Return the (X, Y) coordinate for the center point of the cell that contains the specified text.  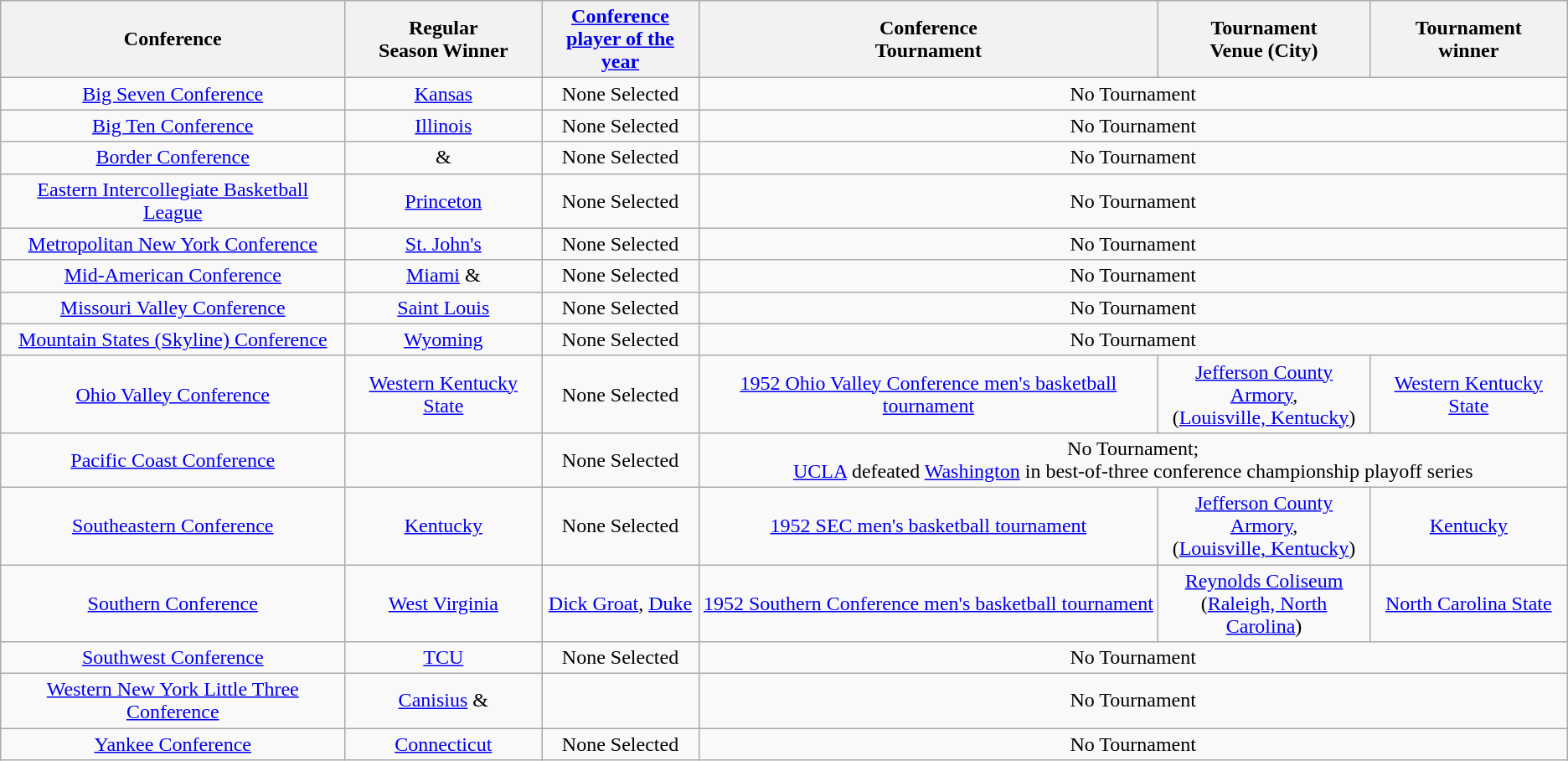
North Carolina State (1468, 603)
Princeton (444, 201)
Conference Tournament (928, 39)
Southern Conference (173, 603)
Illinois (444, 126)
Reynolds Coliseum(Raleigh, North Carolina) (1265, 603)
West Virginia (444, 603)
Eastern Intercollegiate Basketball League (173, 201)
Big Seven Conference (173, 94)
1952 Ohio Valley Conference men's basketball tournament (928, 394)
Ohio Valley Conference (173, 394)
Saint Louis (444, 308)
Southwest Conference (173, 658)
Dick Groat, Duke (620, 603)
Conference player of the year (620, 39)
Tournament winner (1468, 39)
Tournament Venue (City) (1265, 39)
Miami & (444, 276)
Mountain States (Skyline) Conference (173, 339)
& (444, 158)
Regular Season Winner (444, 39)
Kansas (444, 94)
Connecticut (444, 744)
Big Ten Conference (173, 126)
No Tournament;UCLA defeated Washington in best-of-three conference championship playoff series (1132, 459)
Canisius & (444, 701)
1952 SEC men's basketball tournament (928, 525)
Western New York Little Three Conference (173, 701)
TCU (444, 658)
Mid-American Conference (173, 276)
Metropolitan New York Conference (173, 244)
St. John's (444, 244)
Missouri Valley Conference (173, 308)
Pacific Coast Conference (173, 459)
Yankee Conference (173, 744)
Border Conference (173, 158)
Southeastern Conference (173, 525)
Wyoming (444, 339)
Conference (173, 39)
1952 Southern Conference men's basketball tournament (928, 603)
